Output the (x, y) coordinate of the center of the cell containing the given text.  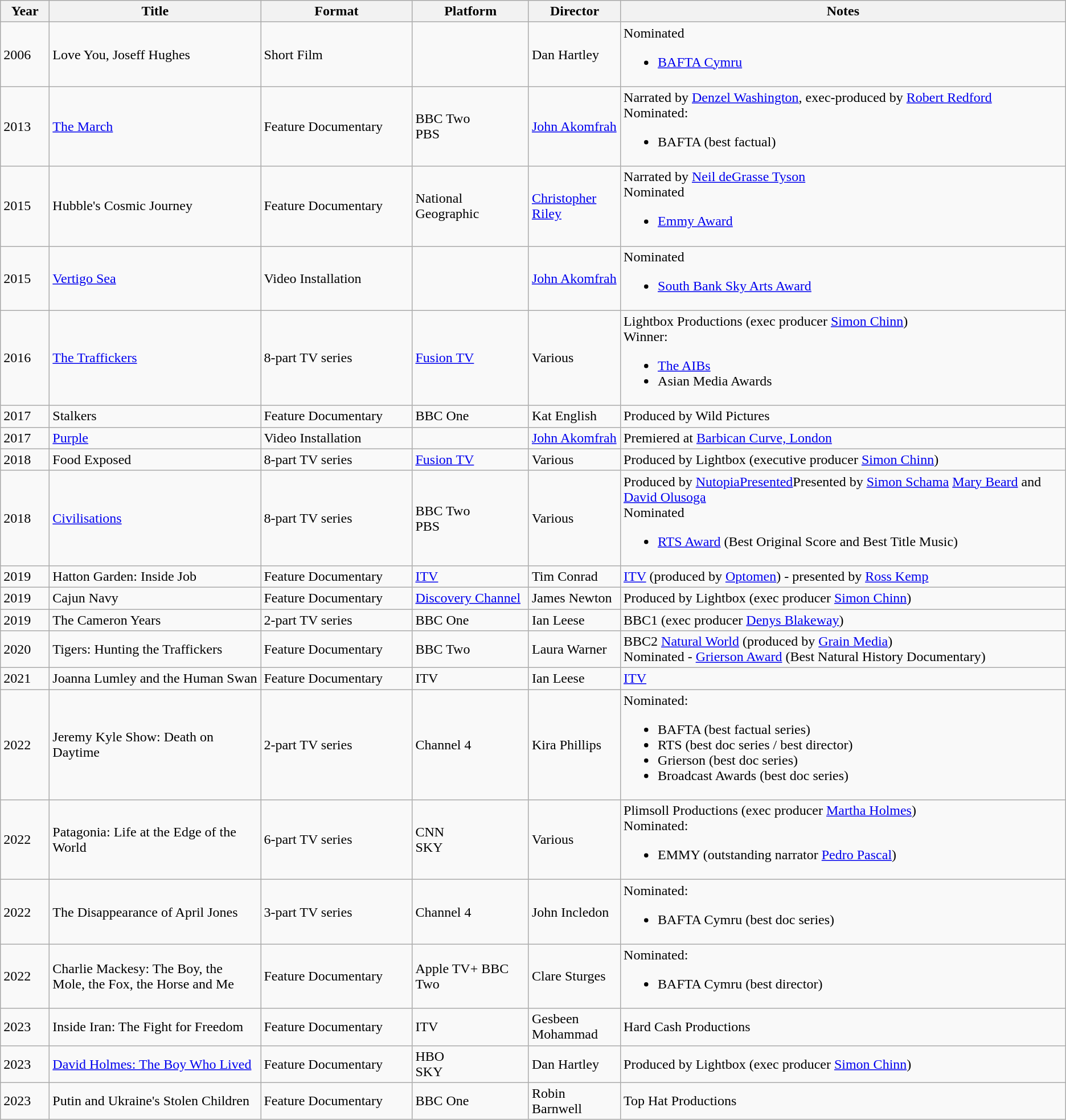
BBC2 Natural World (produced by Grain Media)Nominated - Grierson Award (Best Natural History Documentary) (843, 649)
Vertigo Sea (155, 278)
Short Film (337, 55)
The Disappearance of April Jones (155, 912)
Kat English (574, 416)
Inside Iran: The Fight for Freedom (155, 1027)
2013 (25, 126)
Hatton Garden: Inside Job (155, 576)
Narrated by Neil deGrasse TysonNominatedEmmy Award (843, 206)
David Holmes: The Boy Who Lived (155, 1064)
John Incledon (574, 912)
Charlie Mackesy: The Boy, the Mole, the Fox, the Horse and Me (155, 976)
Tigers: Hunting the Traffickers (155, 649)
BBC1 (exec producer Denys Blakeway) (843, 620)
2006 (25, 55)
Top Hat Productions (843, 1101)
2016 (25, 358)
Kira Phillips (574, 745)
The March (155, 126)
Produced by Lightbox (executive producer Simon Chinn) (843, 460)
The Cameron Years (155, 620)
CNNSKY (470, 840)
Notes (843, 11)
Cajun Navy (155, 598)
Laura Warner (574, 649)
Hard Cash Productions (843, 1027)
National Geographic (470, 206)
James Newton (574, 598)
Patagonia: Life at the Edge of the World (155, 840)
Jeremy Kyle Show: Death on Daytime (155, 745)
Director (574, 11)
Joanna Lumley and the Human Swan (155, 679)
6-part TV series (337, 840)
Clare Sturges (574, 976)
Stalkers (155, 416)
Civilisations (155, 518)
Christopher Riley (574, 206)
Purple (155, 438)
Year (25, 11)
Robin Barnwell (574, 1101)
Produced by Wild Pictures (843, 416)
NominatedBAFTA Cymru (843, 55)
BBC Two (470, 649)
Narrated by Denzel Washington, exec-produced by Robert RedfordNominated:BAFTA (best factual) (843, 126)
Apple TV+ BBC Two (470, 976)
The Traffickers (155, 358)
Nominated:BAFTA Cymru (best doc series) (843, 912)
NominatedSouth Bank Sky Arts Award (843, 278)
Nominated:BAFTA Cymru (best director) (843, 976)
Food Exposed (155, 460)
2020 (25, 649)
Premiered at Barbican Curve, London (843, 438)
3-part TV series (337, 912)
Format (337, 11)
Love You, Joseff Hughes (155, 55)
Title (155, 11)
Hubble's Cosmic Journey (155, 206)
Putin and Ukraine's Stolen Children (155, 1101)
ITV (produced by Optomen) - presented by Ross Kemp (843, 576)
Gesbeen Mohammad (574, 1027)
Platform (470, 11)
Lightbox Productions (exec producer Simon Chinn)Winner:The AIBsAsian Media Awards (843, 358)
Nominated:BAFTA (best factual series)RTS (best doc series / best director)Grierson (best doc series)Broadcast Awards (best doc series) (843, 745)
Tim Conrad (574, 576)
Produced by NutopiaPresentedPresented by Simon Schama Mary Beard and David OlusogaNominatedRTS Award (Best Original Score and Best Title Music) (843, 518)
Plimsoll Productions (exec producer Martha Holmes)Nominated:EMMY (outstanding narrator Pedro Pascal) (843, 840)
HBOSKY (470, 1064)
Discovery Channel (470, 598)
2021 (25, 679)
